Determine the [x, y] coordinate at the center of the cell enclosing the given text.  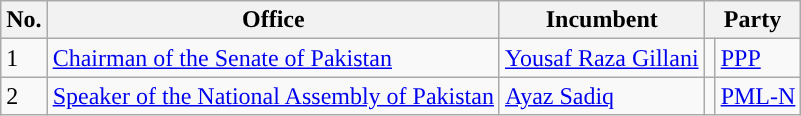
Ayaz Sadiq [602, 96]
Incumbent [602, 20]
Speaker of the National Assembly of Pakistan [273, 96]
PML-N [758, 96]
PPP [758, 58]
Yousaf Raza Gillani [602, 58]
1 [24, 58]
2 [24, 96]
No. [24, 20]
Chairman of the Senate of Pakistan [273, 58]
Office [273, 20]
Party [752, 20]
